From the cell containing the given text, extract its center point as (X, Y) coordinate. 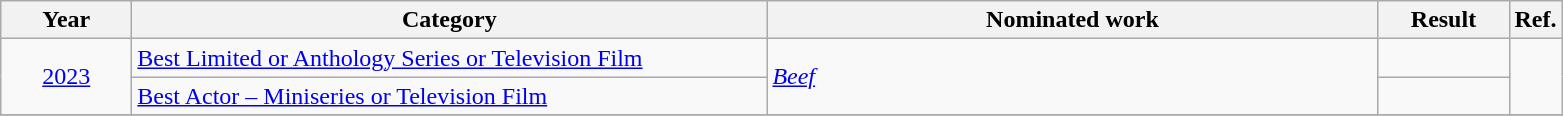
Nominated work (1072, 20)
2023 (66, 77)
Ref. (1536, 20)
Best Actor – Miniseries or Television Film (450, 96)
Beef (1072, 77)
Result (1444, 20)
Year (66, 20)
Category (450, 20)
Best Limited or Anthology Series or Television Film (450, 58)
